Scan for the cell matching the given text and deliver its (x, y) coordinate at center. 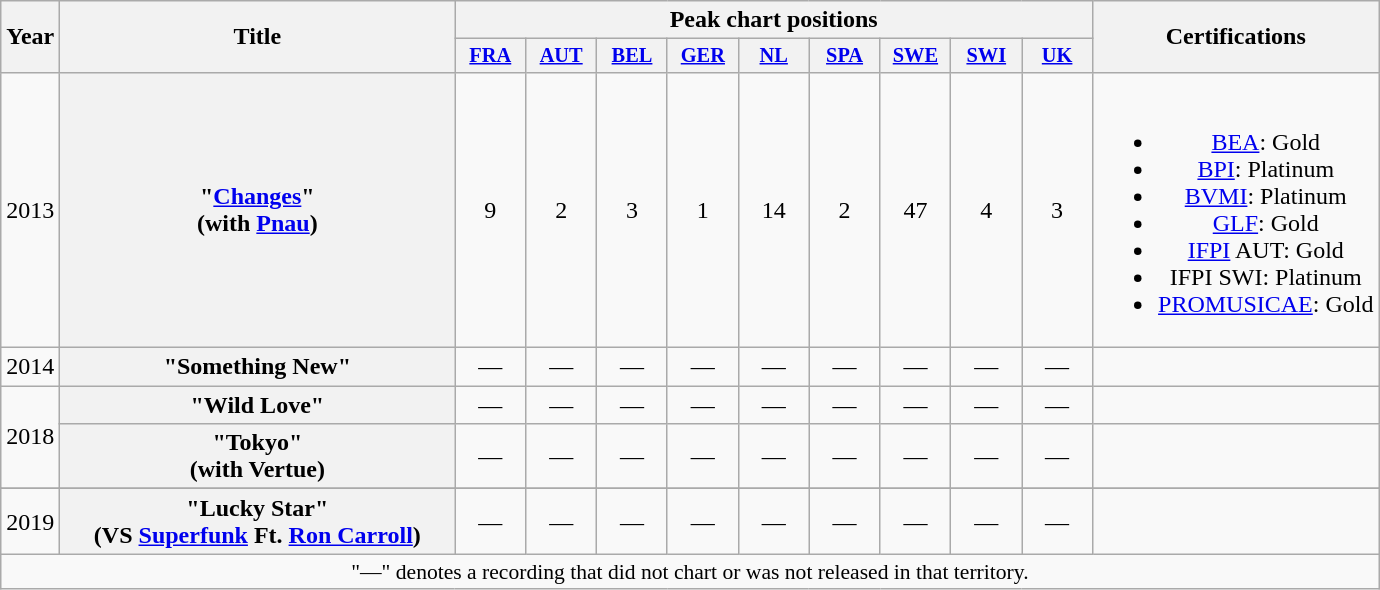
4 (986, 210)
2013 (30, 210)
"Tokyo"(with Vertue) (258, 456)
SPA (844, 56)
"Changes" (with Pnau) (258, 210)
9 (490, 210)
2014 (30, 367)
2019 (30, 522)
47 (916, 210)
1 (702, 210)
"Something New" (258, 367)
UK (1058, 56)
Year (30, 37)
SWE (916, 56)
Title (258, 37)
GER (702, 56)
NL (774, 56)
SWI (986, 56)
AUT (562, 56)
BEA: GoldBPI: PlatinumBVMI: PlatinumGLF: GoldIFPI AUT: GoldIFPI SWI: PlatinumPROMUSICAE: Gold (1236, 210)
Peak chart positions (774, 20)
BEL (632, 56)
Certifications (1236, 37)
"Wild Love" (258, 405)
"—" denotes a recording that did not chart or was not released in that territory. (690, 572)
"Lucky Star" (VS Superfunk Ft. Ron Carroll) (258, 522)
2018 (30, 438)
FRA (490, 56)
14 (774, 210)
